For the text-containing cell, return its midpoint in [x, y] coordinate format. 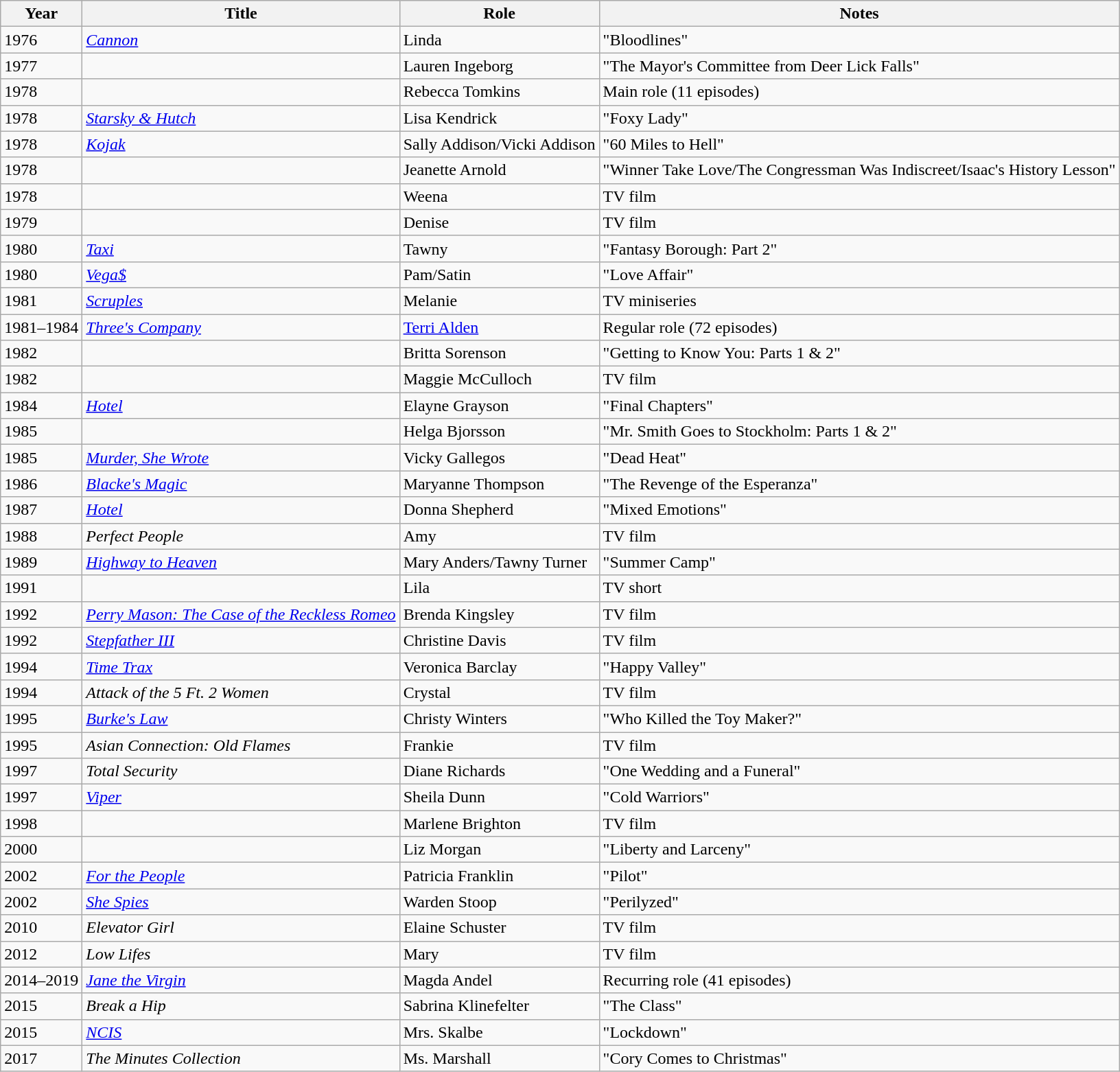
"The Class" [859, 1006]
Scruples [241, 301]
"Liberty and Larceny" [859, 850]
Linda [500, 40]
1991 [41, 588]
"Final Chapters" [859, 406]
Break a Hip [241, 1006]
Asian Connection: Old Flames [241, 745]
"Summer Camp" [859, 562]
Patricia Franklin [500, 876]
"Mixed Emotions" [859, 510]
Donna Shepherd [500, 510]
1986 [41, 484]
Highway to Heaven [241, 562]
Elayne Grayson [500, 406]
1979 [41, 222]
"Fantasy Borough: Part 2" [859, 248]
"The Mayor's Committee from Deer Lick Falls" [859, 66]
1989 [41, 562]
Warden Stoop [500, 902]
Three's Company [241, 327]
Britta Sorenson [500, 353]
1977 [41, 66]
Vega$ [241, 275]
Liz Morgan [500, 850]
1998 [41, 824]
Helga Bjorsson [500, 432]
She Spies [241, 902]
Low Lifes [241, 954]
Kojak [241, 144]
Time Trax [241, 666]
Terri Alden [500, 327]
Rebecca Tomkins [500, 92]
"Cold Warriors" [859, 797]
Title [241, 14]
Stepfather III [241, 640]
TV short [859, 588]
"Winner Take Love/The Congressman Was Indiscreet/Isaac's History Lesson" [859, 170]
Lisa Kendrick [500, 118]
Burke's Law [241, 719]
Recurring role (41 episodes) [859, 980]
Mary Anders/Tawny Turner [500, 562]
Sally Addison/Vicki Addison [500, 144]
Sabrina Klinefelter [500, 1006]
Lauren Ingeborg [500, 66]
Maggie McCulloch [500, 380]
1988 [41, 536]
Taxi [241, 248]
NCIS [241, 1032]
1984 [41, 406]
"Pilot" [859, 876]
Elevator Girl [241, 928]
Melanie [500, 301]
Viper [241, 797]
Elaine Schuster [500, 928]
"Cory Comes to Christmas" [859, 1058]
Christy Winters [500, 719]
Regular role (72 episodes) [859, 327]
Vicky Gallegos [500, 458]
Total Security [241, 771]
Marlene Brighton [500, 824]
"Who Killed the Toy Maker?" [859, 719]
Notes [859, 14]
Christine Davis [500, 640]
1976 [41, 40]
2017 [41, 1058]
Pam/Satin [500, 275]
Ms. Marshall [500, 1058]
Denise [500, 222]
Role [500, 14]
Brenda Kingsley [500, 614]
Jeanette Arnold [500, 170]
"Getting to Know You: Parts 1 & 2" [859, 353]
For the People [241, 876]
Main role (11 episodes) [859, 92]
1981–1984 [41, 327]
"Bloodlines" [859, 40]
Cannon [241, 40]
1981 [41, 301]
"Happy Valley" [859, 666]
"Lockdown" [859, 1032]
Magda Andel [500, 980]
1987 [41, 510]
Tawny [500, 248]
Blacke's Magic [241, 484]
Amy [500, 536]
Frankie [500, 745]
Perry Mason: The Case of the Reckless Romeo [241, 614]
Diane Richards [500, 771]
"Dead Heat" [859, 458]
Mrs. Skalbe [500, 1032]
Attack of the 5 Ft. 2 Women [241, 692]
"Foxy Lady" [859, 118]
Lila [500, 588]
Mary [500, 954]
Sheila Dunn [500, 797]
2014–2019 [41, 980]
Crystal [500, 692]
Murder, She Wrote [241, 458]
The Minutes Collection [241, 1058]
2012 [41, 954]
"Mr. Smith Goes to Stockholm: Parts 1 & 2" [859, 432]
Jane the Virgin [241, 980]
"One Wedding and a Funeral" [859, 771]
2000 [41, 850]
"The Revenge of the Esperanza" [859, 484]
"Perilyzed" [859, 902]
Maryanne Thompson [500, 484]
Veronica Barclay [500, 666]
Starsky & Hutch [241, 118]
"Love Affair" [859, 275]
"60 Miles to Hell" [859, 144]
Weena [500, 196]
Perfect People [241, 536]
Year [41, 14]
TV miniseries [859, 301]
2010 [41, 928]
